Search for the cell housing the specified text and yield its (X, Y) center coordinate. 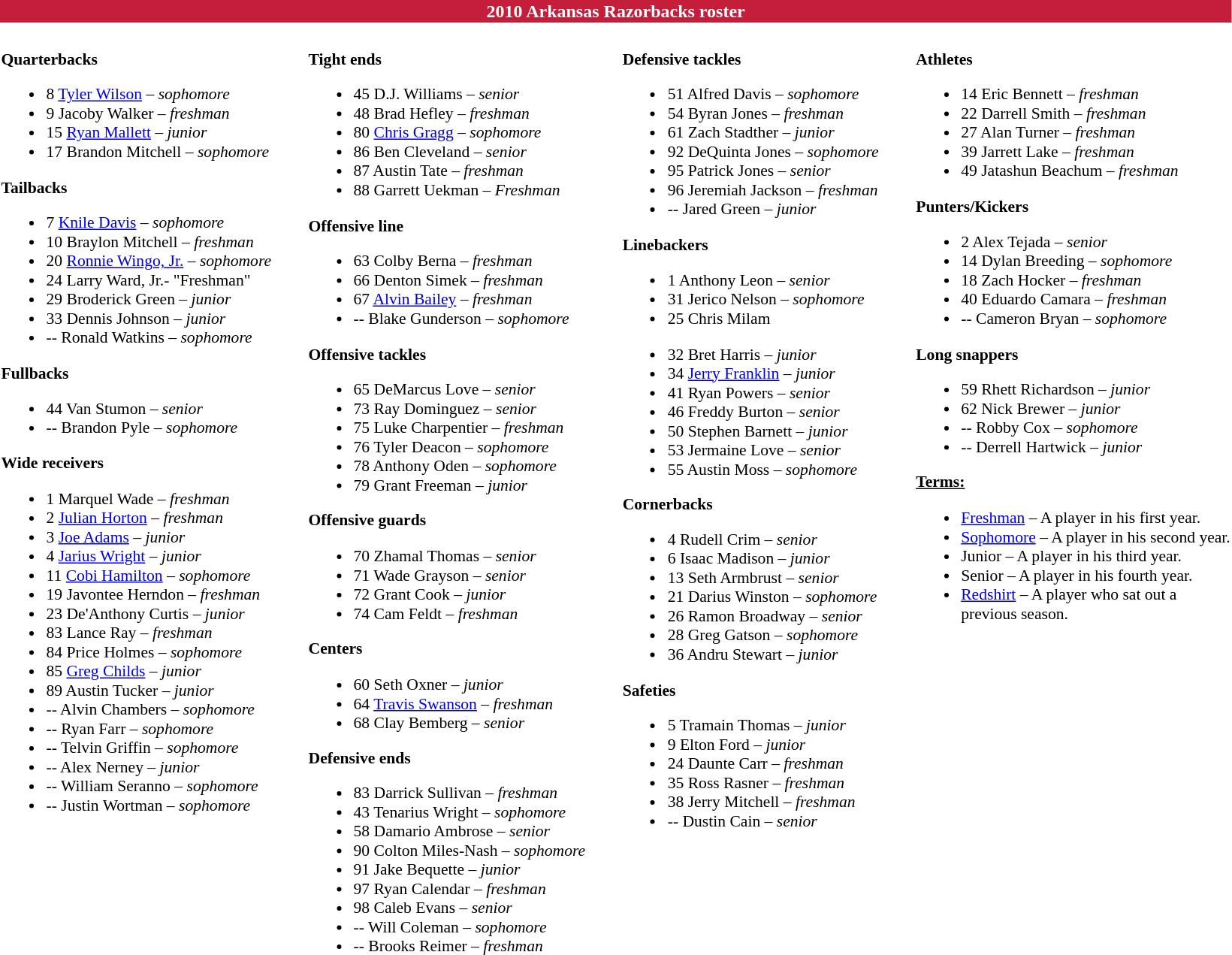
2010 Arkansas Razorbacks roster (616, 11)
